Locate the cell with the specified text and output its (X, Y) center coordinate. 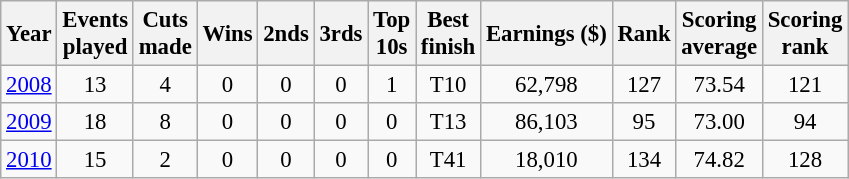
Earnings ($) (546, 34)
1 (392, 85)
62,798 (546, 85)
4 (165, 85)
2010 (29, 160)
Cuts made (165, 34)
Rank (644, 34)
128 (804, 160)
15 (95, 160)
8 (165, 122)
Wins (228, 34)
121 (804, 85)
18,010 (546, 160)
T41 (448, 160)
Events played (95, 34)
T13 (448, 122)
2009 (29, 122)
3rds (341, 34)
95 (644, 122)
2 (165, 160)
Top 10s (392, 34)
134 (644, 160)
13 (95, 85)
18 (95, 122)
2008 (29, 85)
74.82 (720, 160)
73.00 (720, 122)
2nds (286, 34)
73.54 (720, 85)
86,103 (546, 122)
94 (804, 122)
Year (29, 34)
T10 (448, 85)
Scoring average (720, 34)
127 (644, 85)
Scoringrank (804, 34)
Best finish (448, 34)
